Identify which cell holds the provided text, then report its (x, y) central coordinate. 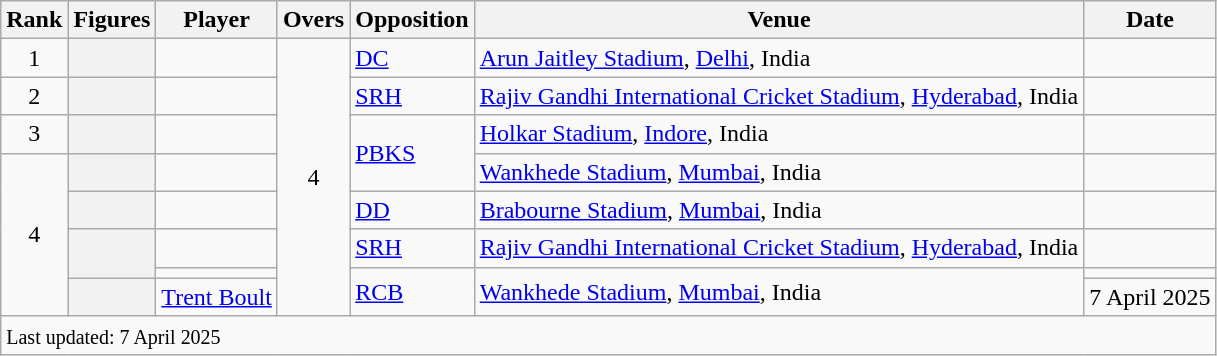
Arun Jaitley Stadium, Delhi, India (779, 58)
Holkar Stadium, Indore, India (779, 134)
2 (34, 96)
Player (217, 20)
1 (34, 58)
Last updated: 7 April 2025 (608, 335)
Venue (779, 20)
Date (1150, 20)
DC (412, 58)
Overs (313, 20)
PBKS (412, 153)
3 (34, 134)
7 April 2025 (1150, 297)
Brabourne Stadium, Mumbai, India (779, 210)
Opposition (412, 20)
RCB (412, 292)
Trent Boult (217, 297)
DD (412, 210)
Figures (112, 20)
Rank (34, 20)
